Pinpoint the cell where the given text exists, returning its [X, Y] midpoint coordinate. 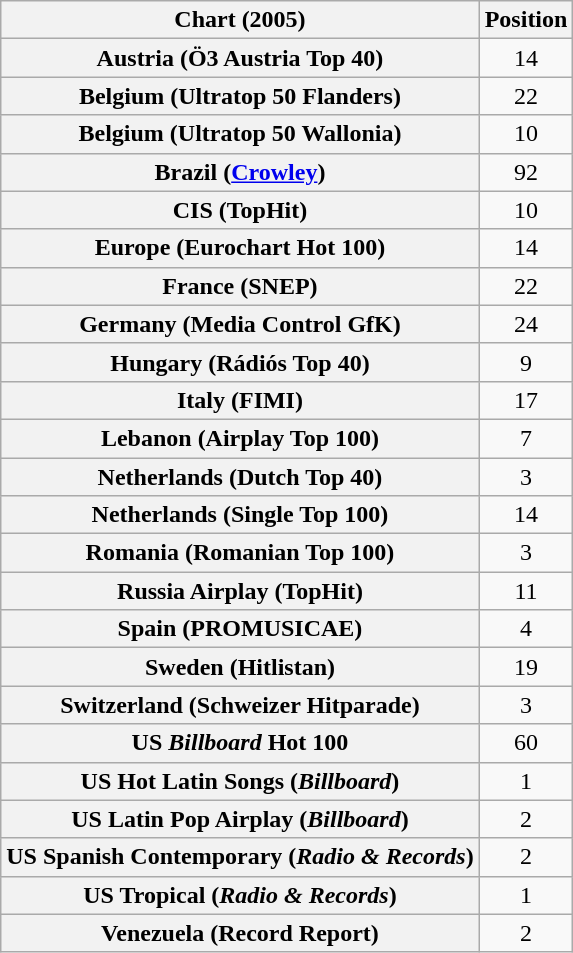
17 [526, 400]
Belgium (Ultratop 50 Flanders) [240, 96]
19 [526, 667]
US Hot Latin Songs (Billboard) [240, 781]
4 [526, 629]
US Billboard Hot 100 [240, 743]
US Spanish Contemporary (Radio & Records) [240, 857]
Netherlands (Single Top 100) [240, 515]
Sweden (Hitlistan) [240, 667]
60 [526, 743]
24 [526, 324]
CIS (TopHit) [240, 210]
Spain (PROMUSICAE) [240, 629]
Hungary (Rádiós Top 40) [240, 362]
Russia Airplay (TopHit) [240, 591]
Germany (Media Control GfK) [240, 324]
7 [526, 438]
Belgium (Ultratop 50 Wallonia) [240, 134]
Chart (2005) [240, 20]
Brazil (Crowley) [240, 172]
Venezuela (Record Report) [240, 933]
Switzerland (Schweizer Hitparade) [240, 705]
Europe (Eurochart Hot 100) [240, 248]
Netherlands (Dutch Top 40) [240, 477]
92 [526, 172]
Austria (Ö3 Austria Top 40) [240, 58]
Lebanon (Airplay Top 100) [240, 438]
Italy (FIMI) [240, 400]
Position [526, 20]
11 [526, 591]
US Tropical (Radio & Records) [240, 895]
9 [526, 362]
Romania (Romanian Top 100) [240, 553]
US Latin Pop Airplay (Billboard) [240, 819]
France (SNEP) [240, 286]
